Provide the (x, y) coordinate of the cell's center where the given text is located.  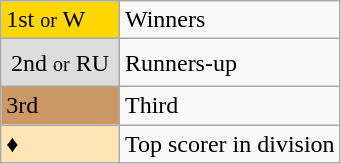
Runners-up (230, 63)
Top scorer in division (230, 144)
Third (230, 105)
2nd or RU (60, 63)
♦ (60, 144)
Winners (230, 20)
1st or W (60, 20)
3rd (60, 105)
